Capture the cell that displays the provided text and extract its (X, Y) central coordinate. 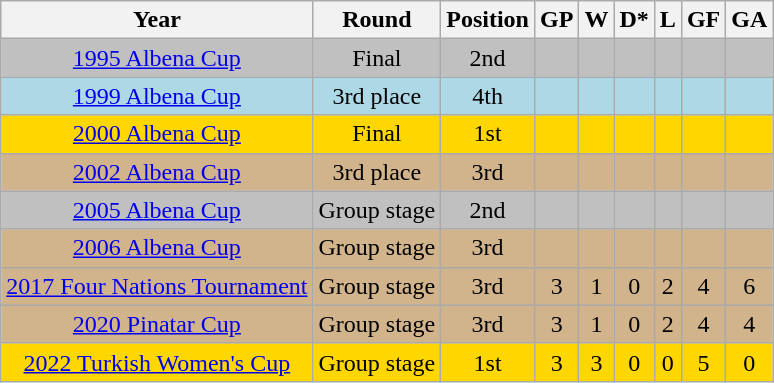
2005 Albena Cup (157, 210)
6 (750, 286)
GF (703, 20)
2020 Pinatar Cup (157, 324)
2000 Albena Cup (157, 134)
1999 Albena Cup (157, 96)
L (668, 20)
W (596, 20)
Round (377, 20)
GP (556, 20)
Position (488, 20)
D* (634, 20)
2002 Albena Cup (157, 172)
5 (703, 362)
2006 Albena Cup (157, 248)
2022 Turkish Women's Cup (157, 362)
Year (157, 20)
GA (750, 20)
1995 Albena Cup (157, 58)
2017 Four Nations Tournament (157, 286)
4th (488, 96)
